Detect which cell encompasses the target text, then output its [x, y] center coordinate. 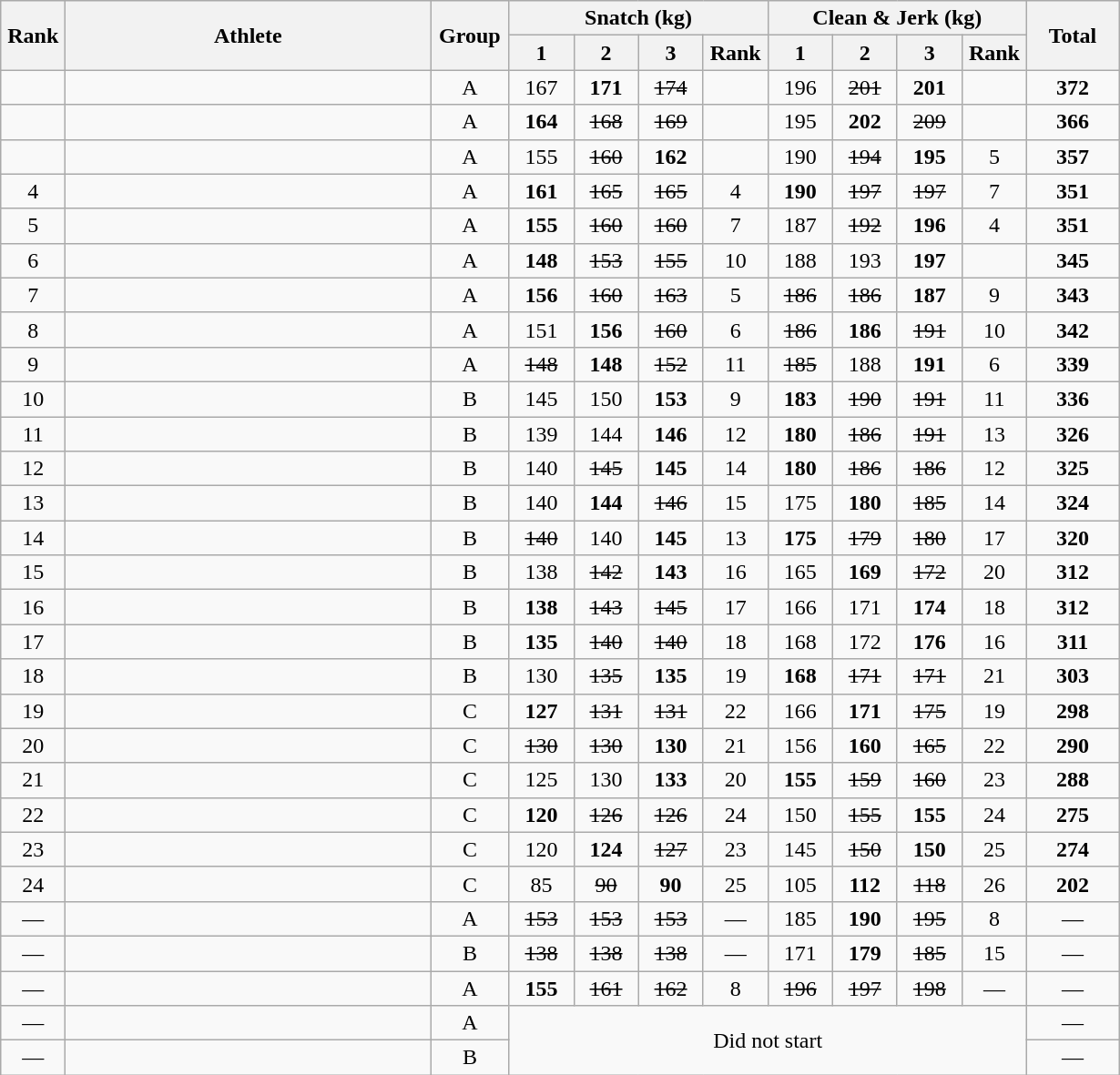
343 [1073, 295]
275 [1073, 815]
339 [1073, 364]
209 [929, 122]
142 [606, 573]
124 [606, 849]
139 [541, 434]
320 [1073, 538]
Snatch (kg) [638, 18]
311 [1073, 642]
298 [1073, 711]
192 [865, 226]
163 [670, 295]
Group [470, 35]
105 [799, 884]
Clean & Jerk (kg) [897, 18]
357 [1073, 157]
342 [1073, 330]
324 [1073, 503]
151 [541, 330]
159 [865, 780]
198 [929, 988]
118 [929, 884]
325 [1073, 469]
112 [865, 884]
183 [799, 399]
Total [1073, 35]
366 [1073, 122]
288 [1073, 780]
133 [670, 780]
26 [994, 884]
85 [541, 884]
125 [541, 780]
194 [865, 157]
Athlete [248, 35]
176 [929, 642]
303 [1073, 676]
326 [1073, 434]
336 [1073, 399]
193 [865, 260]
Did not start [768, 1040]
274 [1073, 849]
290 [1073, 745]
345 [1073, 260]
167 [541, 87]
164 [541, 122]
372 [1073, 87]
152 [670, 364]
